Scan for the cell matching the given text and deliver its (X, Y) coordinate at center. 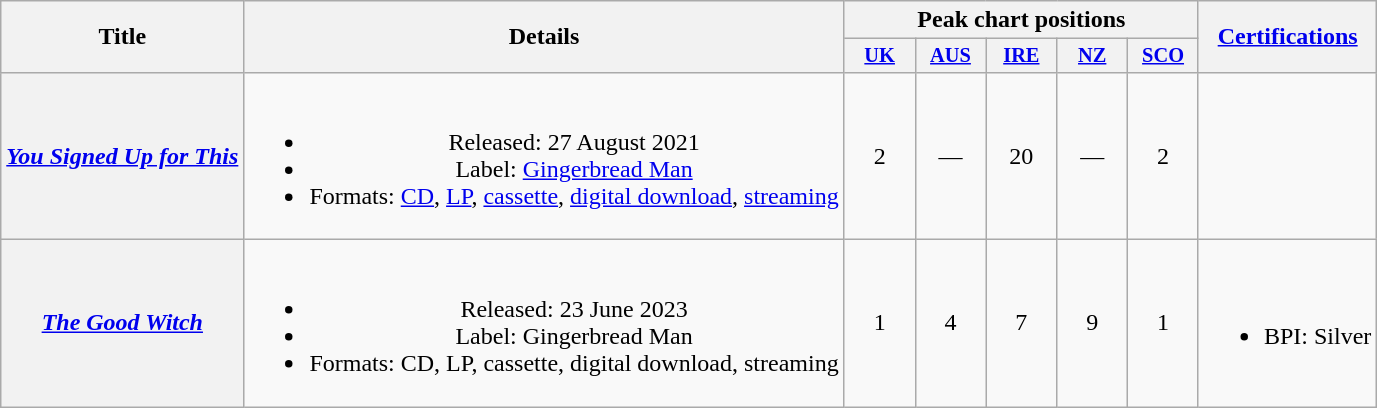
Peak chart positions (1021, 20)
AUS (950, 56)
The Good Witch (122, 324)
Details (544, 37)
SCO (1164, 56)
Title (122, 37)
You Signed Up for This (122, 156)
IRE (1022, 56)
Released: 27 August 2021Label: Gingerbread ManFormats: CD, LP, cassette, digital download, streaming (544, 156)
Certifications (1287, 37)
UK (880, 56)
NZ (1092, 56)
7 (1022, 324)
20 (1022, 156)
4 (950, 324)
Released: 23 June 2023Label: Gingerbread ManFormats: CD, LP, cassette, digital download, streaming (544, 324)
BPI: Silver (1287, 324)
9 (1092, 324)
